Scan for the cell matching the given text and deliver its (X, Y) coordinate at center. 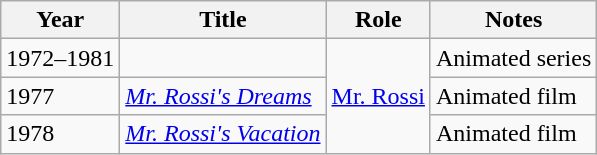
1978 (60, 134)
Notes (513, 20)
1972–1981 (60, 58)
Animated series (513, 58)
Mr. Rossi's Dreams (223, 96)
Title (223, 20)
Mr. Rossi (378, 96)
Role (378, 20)
1977 (60, 96)
Mr. Rossi's Vacation (223, 134)
Year (60, 20)
